Return the [X, Y] coordinate for the center point of the cell that contains the specified text.  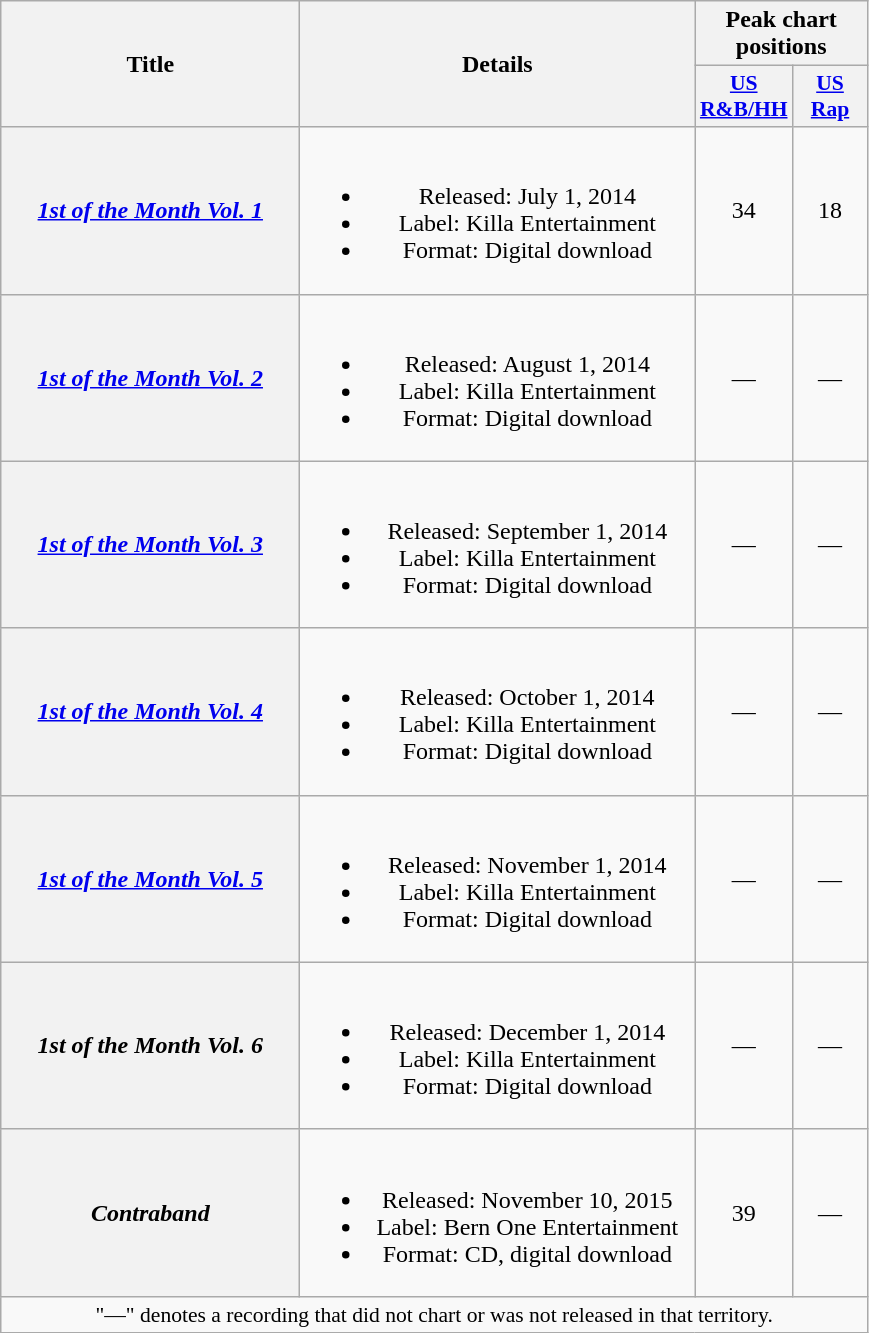
Details [498, 64]
1st of the Month Vol. 6 [150, 1046]
18 [830, 210]
Contraband [150, 1212]
Released: August 1, 2014Label: Killa EntertainmentFormat: Digital download [498, 378]
Released: July 1, 2014Label: Killa EntertainmentFormat: Digital download [498, 210]
1st of the Month Vol. 1 [150, 210]
Released: September 1, 2014Label: Killa EntertainmentFormat: Digital download [498, 544]
1st of the Month Vol. 2 [150, 378]
34 [744, 210]
1st of the Month Vol. 3 [150, 544]
"—" denotes a recording that did not chart or was not released in that territory. [434, 1314]
Released: November 10, 2015Label: Bern One EntertainmentFormat: CD, digital download [498, 1212]
Released: October 1, 2014Label: Killa EntertainmentFormat: Digital download [498, 712]
Peak chart positions [782, 34]
39 [744, 1212]
Title [150, 64]
USRap [830, 96]
Released: November 1, 2014Label: Killa EntertainmentFormat: Digital download [498, 878]
1st of the Month Vol. 5 [150, 878]
Released: December 1, 2014Label: Killa EntertainmentFormat: Digital download [498, 1046]
US R&B/HH [744, 96]
1st of the Month Vol. 4 [150, 712]
